Extract the [x, y] coordinate from the center of the cell holding the provided text.  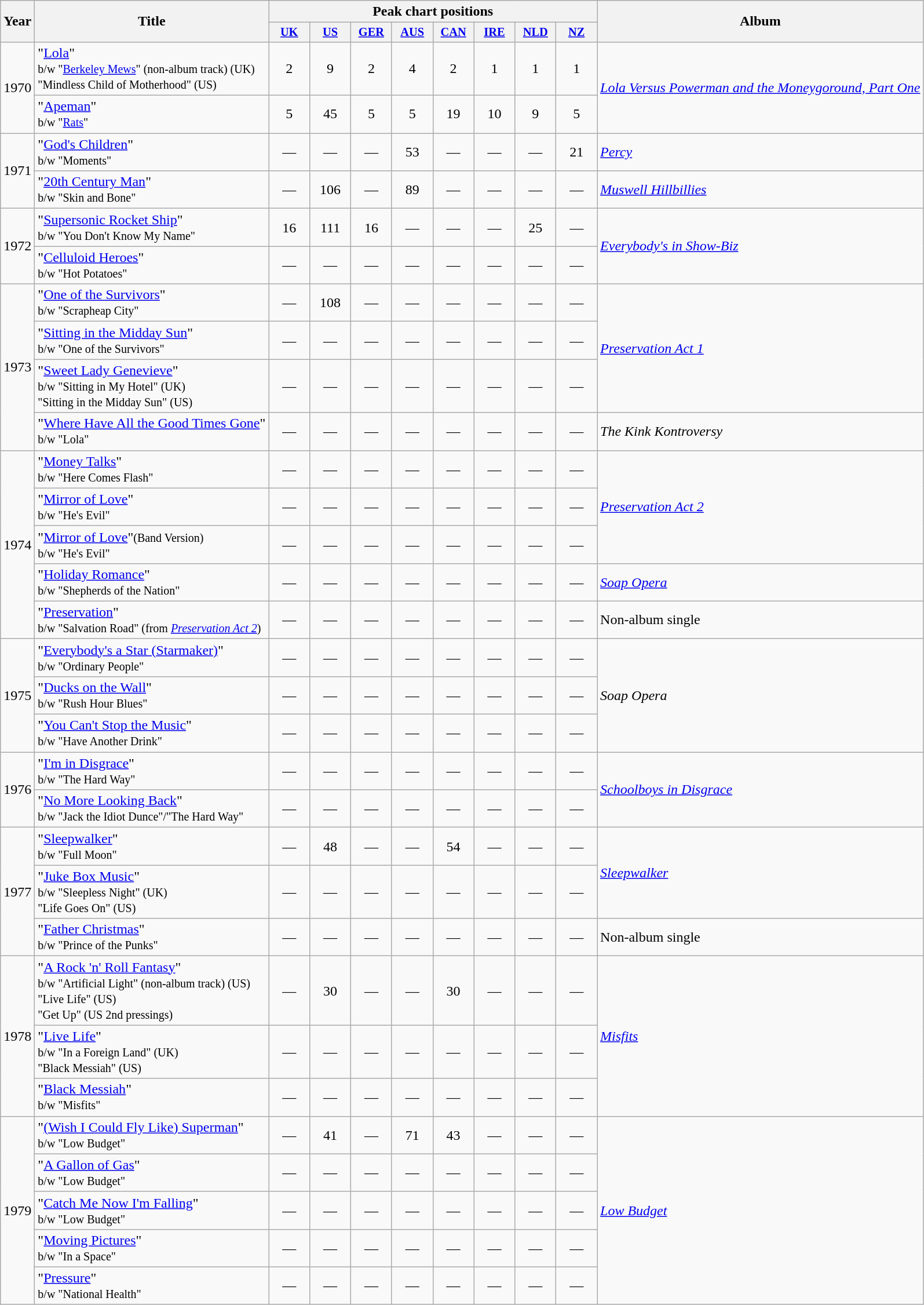
The Kink Kontroversy [760, 431]
"Lola"b/w "Berkeley Mews" (non-album track) (UK)"Mindless Child of Motherhood" (US) [152, 68]
Preservation Act 2 [760, 506]
10 [495, 115]
19 [453, 115]
48 [330, 846]
1970 [17, 87]
106 [330, 190]
111 [330, 227]
1976 [17, 790]
"Everybody's a Star (Starmaker)"b/w "Ordinary People" [152, 657]
Everybody's in Show-Biz [760, 246]
"Money Talks"b/w "Here Comes Flash" [152, 469]
"Pressure"b/w "National Health" [152, 1285]
"20th Century Man"b/w "Skin and Bone" [152, 190]
Misfits [760, 1036]
"A Gallon of Gas"b/w "Low Budget" [152, 1173]
GER [371, 32]
"One of the Survivors"b/w "Scrapheap City" [152, 302]
43 [453, 1135]
"Holiday Romance"b/w "Shepherds of the Nation" [152, 582]
1978 [17, 1036]
Album [760, 21]
"Sitting in the Midday Sun"b/w "One of the Survivors" [152, 341]
"Black Messiah"b/w "Misfits" [152, 1098]
45 [330, 115]
Year [17, 21]
"No More Looking Back"b/w "Jack the Idiot Dunce"/"The Hard Way" [152, 809]
US [330, 32]
"Mirror of Love"b/w "He's Evil" [152, 506]
Lola Versus Powerman and the Moneygoround, Part One [760, 87]
Peak chart positions [433, 12]
1979 [17, 1210]
"Apeman"b/w "Rats" [152, 115]
"You Can't Stop the Music"b/w "Have Another Drink" [152, 734]
"Catch Me Now I'm Falling"b/w "Low Budget" [152, 1210]
"Sweet Lady Genevieve"b/w "Sitting in My Hotel" (UK)"Sitting in the Midday Sun" (US) [152, 386]
Sleepwalker [760, 873]
"Celluloid Heroes"b/w "Hot Potatoes" [152, 265]
"I'm in Disgrace"b/w "The Hard Way" [152, 771]
AUS [412, 32]
"Sleepwalker"b/w "Full Moon" [152, 846]
"Ducks on the Wall"b/w "Rush Hour Blues" [152, 695]
Muswell Hillbillies [760, 190]
4 [412, 68]
"Where Have All the Good Times Gone"b/w "Lola" [152, 431]
IRE [495, 32]
"A Rock 'n' Roll Fantasy"b/w "Artificial Light" (non-album track) (US)"Live Life" (US)"Get Up" (US 2nd pressings) [152, 991]
Preservation Act 1 [760, 348]
UK [290, 32]
53 [412, 152]
Low Budget [760, 1210]
108 [330, 302]
Percy [760, 152]
"Father Christmas"b/w "Prince of the Punks" [152, 938]
"Juke Box Music"b/w "Sleepless Night" (UK)"Life Goes On" (US) [152, 892]
54 [453, 846]
25 [535, 227]
21 [577, 152]
CAN [453, 32]
71 [412, 1135]
"Live Life"b/w "In a Foreign Land" (UK)"Black Messiah" (US) [152, 1052]
1975 [17, 695]
1972 [17, 246]
1971 [17, 171]
"(Wish I Could Fly Like) Superman"b/w "Low Budget" [152, 1135]
"Moving Pictures"b/w "In a Space" [152, 1248]
1973 [17, 367]
89 [412, 190]
1974 [17, 545]
"Mirror of Love"(Band Version)b/w "He's Evil" [152, 545]
1977 [17, 892]
NZ [577, 32]
"God's Children"b/w "Moments" [152, 152]
"Supersonic Rocket Ship"b/w "You Don't Know My Name" [152, 227]
NLD [535, 32]
Title [152, 21]
Schoolboys in Disgrace [760, 790]
"Preservation"b/w "Salvation Road" (from Preservation Act 2) [152, 620]
41 [330, 1135]
